Scan for the cell matching the given text and deliver its [X, Y] coordinate at center. 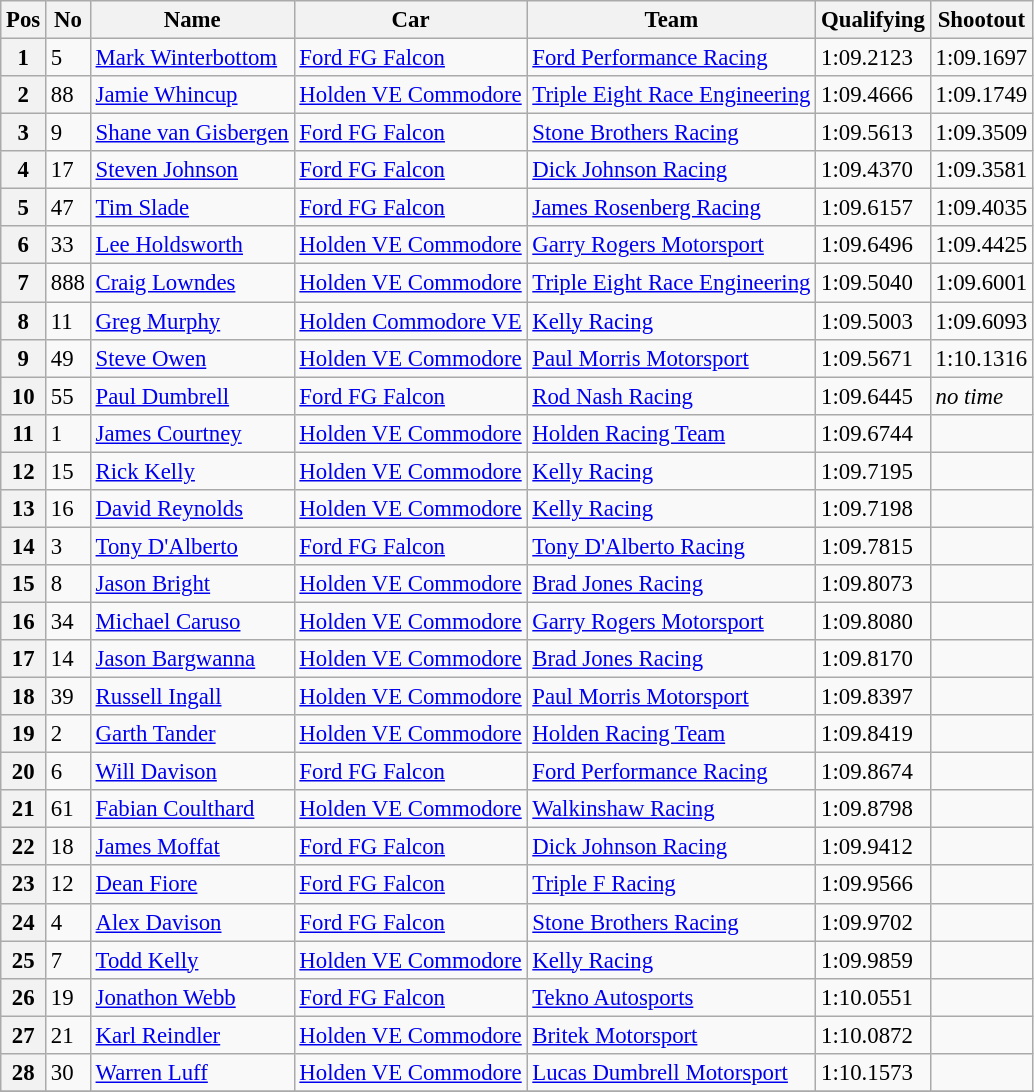
1:09.8397 [873, 697]
Alex Davison [192, 922]
Car [410, 20]
Craig Lowndes [192, 283]
Holden Commodore VE [410, 321]
39 [68, 697]
Jason Bright [192, 584]
Paul Dumbrell [192, 396]
20 [24, 772]
Fabian Coulthard [192, 809]
888 [68, 283]
22 [24, 847]
Rick Kelly [192, 471]
no time [981, 396]
23 [24, 885]
1:10.1316 [981, 358]
1:09.5671 [873, 358]
1:09.2123 [873, 58]
Tony D'Alberto [192, 546]
1:09.8080 [873, 621]
1:09.9566 [873, 885]
Name [192, 20]
Shane van Gisbergen [192, 133]
Karl Reindler [192, 1035]
47 [68, 208]
James Moffat [192, 847]
James Courtney [192, 433]
Jamie Whincup [192, 95]
Tony D'Alberto Racing [672, 546]
Lee Holdsworth [192, 245]
33 [68, 245]
1:09.8419 [873, 734]
Jason Bargwanna [192, 659]
1:09.6157 [873, 208]
Qualifying [873, 20]
1:09.9412 [873, 847]
Tekno Autosports [672, 997]
Todd Kelly [192, 960]
Pos [24, 20]
Lucas Dumbrell Motorsport [672, 1073]
1:09.4370 [873, 170]
28 [24, 1073]
1:10.0872 [873, 1035]
55 [68, 396]
1:10.0551 [873, 997]
1:09.3581 [981, 170]
1:09.8798 [873, 809]
25 [24, 960]
1:09.8073 [873, 584]
1:09.4425 [981, 245]
1:09.4666 [873, 95]
1:09.7815 [873, 546]
Britek Motorsport [672, 1035]
1:09.6093 [981, 321]
61 [68, 809]
10 [24, 396]
1:09.7198 [873, 509]
Michael Caruso [192, 621]
1:09.9859 [873, 960]
1:09.6744 [873, 433]
1:09.6001 [981, 283]
1:09.4035 [981, 208]
1:09.5003 [873, 321]
34 [68, 621]
Walkinshaw Racing [672, 809]
1:09.9702 [873, 922]
Mark Winterbottom [192, 58]
Triple F Racing [672, 885]
1:10.1573 [873, 1073]
James Rosenberg Racing [672, 208]
No [68, 20]
1:09.1749 [981, 95]
Greg Murphy [192, 321]
Team [672, 20]
88 [68, 95]
Jonathon Webb [192, 997]
1:09.6496 [873, 245]
1:09.8674 [873, 772]
1:09.5613 [873, 133]
26 [24, 997]
Steve Owen [192, 358]
Tim Slade [192, 208]
24 [24, 922]
Warren Luff [192, 1073]
Russell Ingall [192, 697]
Steven Johnson [192, 170]
30 [68, 1073]
Will Davison [192, 772]
1:09.7195 [873, 471]
1:09.6445 [873, 396]
1:09.3509 [981, 133]
1:09.1697 [981, 58]
Garth Tander [192, 734]
Dean Fiore [192, 885]
David Reynolds [192, 509]
27 [24, 1035]
1:09.5040 [873, 283]
1:09.8170 [873, 659]
13 [24, 509]
Shootout [981, 20]
49 [68, 358]
Rod Nash Racing [672, 396]
